Detect which cell encompasses the target text, then output its [X, Y] center coordinate. 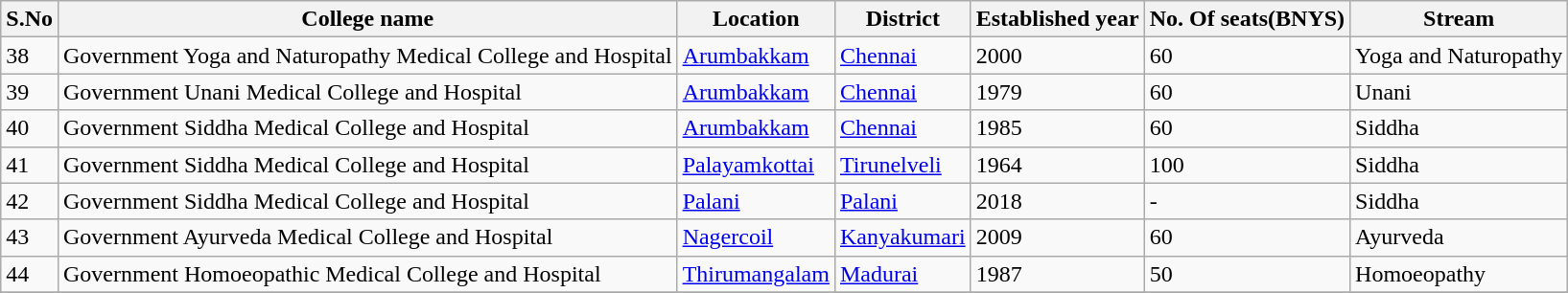
Government Ayurveda Medical College and Hospital [367, 237]
44 [30, 274]
District [902, 19]
Government Yoga and Naturopathy Medical College and Hospital [367, 56]
50 [1247, 274]
Yoga and Naturopathy [1460, 56]
Tirunelveli [902, 165]
Palayamkottai [756, 165]
42 [30, 201]
40 [30, 128]
S.No [30, 19]
1979 [1057, 92]
39 [30, 92]
2000 [1057, 56]
2018 [1057, 201]
Unani [1460, 92]
Kanyakumari [902, 237]
Madurai [902, 274]
Thirumangalam [756, 274]
1964 [1057, 165]
No. Of seats(BNYS) [1247, 19]
100 [1247, 165]
College name [367, 19]
38 [30, 56]
Homoeopathy [1460, 274]
1987 [1057, 274]
43 [30, 237]
2009 [1057, 237]
Location [756, 19]
Stream [1460, 19]
41 [30, 165]
Established year [1057, 19]
Government Homoeopathic Medical College and Hospital [367, 274]
- [1247, 201]
Nagercoil [756, 237]
Government Unani Medical College and Hospital [367, 92]
1985 [1057, 128]
Ayurveda [1460, 237]
